Return the (x, y) coordinate for the center point of the cell that contains the specified text.  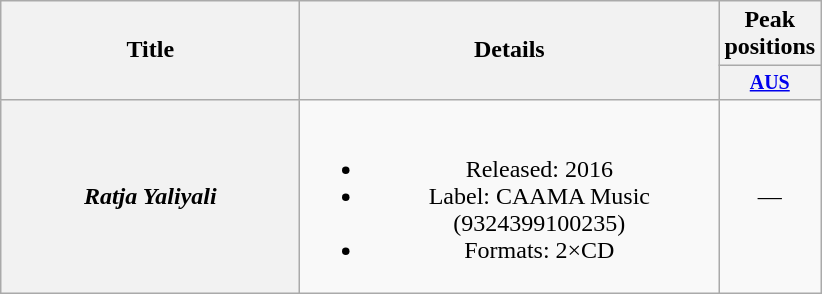
Peak positions (770, 34)
Released: 2016Label: CAAMA Music (9324399100235)Formats: 2×CD (510, 196)
— (770, 196)
Details (510, 50)
Ratja Yaliyali (150, 196)
AUS (770, 82)
Title (150, 50)
